Return [X, Y] of the center of cell containing provided text 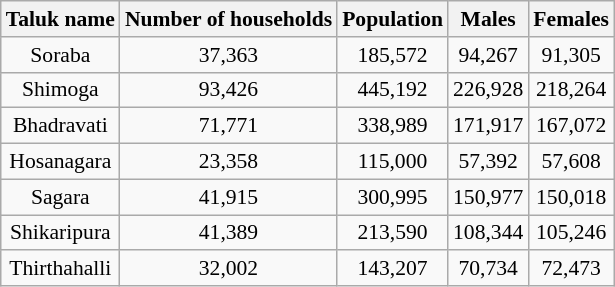
23,358 [228, 162]
57,608 [571, 162]
167,072 [571, 126]
Thirthahalli [60, 269]
Population [392, 19]
Bhadravati [60, 126]
94,267 [488, 55]
Hosanagara [60, 162]
338,989 [392, 126]
150,018 [571, 197]
41,915 [228, 197]
71,771 [228, 126]
57,392 [488, 162]
93,426 [228, 90]
300,995 [392, 197]
37,363 [228, 55]
185,572 [392, 55]
218,264 [571, 90]
143,207 [392, 269]
171,917 [488, 126]
72,473 [571, 269]
Females [571, 19]
Shimoga [60, 90]
Sagara [60, 197]
70,734 [488, 269]
108,344 [488, 233]
41,389 [228, 233]
150,977 [488, 197]
91,305 [571, 55]
Soraba [60, 55]
Taluk name [60, 19]
115,000 [392, 162]
Number of households [228, 19]
105,246 [571, 233]
445,192 [392, 90]
226,928 [488, 90]
213,590 [392, 233]
Males [488, 19]
32,002 [228, 269]
Shikaripura [60, 233]
